From the cell containing the given text, extract its center point as [X, Y] coordinate. 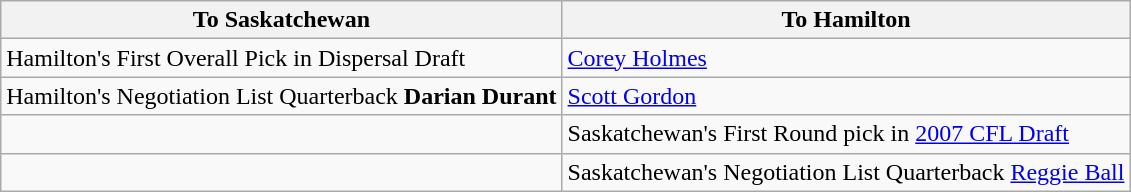
To Saskatchewan [282, 20]
Hamilton's First Overall Pick in Dispersal Draft [282, 58]
Hamilton's Negotiation List Quarterback Darian Durant [282, 96]
Corey Holmes [846, 58]
Saskatchewan's Negotiation List Quarterback Reggie Ball [846, 172]
To Hamilton [846, 20]
Scott Gordon [846, 96]
Saskatchewan's First Round pick in 2007 CFL Draft [846, 134]
